From the cell containing the given text, extract its center point as [X, Y] coordinate. 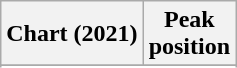
Chart (2021) [72, 34]
Peakposition [189, 34]
